Pinpoint the cell where the given text exists, returning its [X, Y] midpoint coordinate. 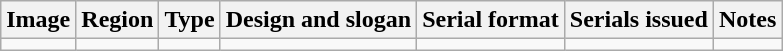
Design and slogan [318, 20]
Serial format [491, 20]
Region [118, 20]
Notes [747, 20]
Image [38, 20]
Serials issued [638, 20]
Type [190, 20]
